Locate the cell with the specified text and output its [x, y] center coordinate. 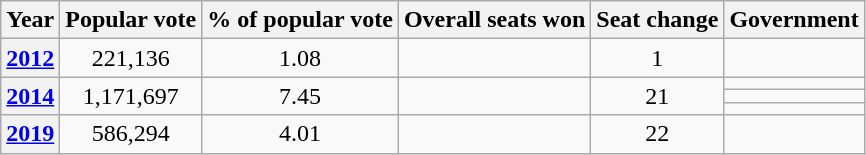
Year [30, 20]
1,171,697 [131, 96]
2012 [30, 58]
21 [658, 96]
586,294 [131, 134]
7.45 [300, 96]
Popular vote [131, 20]
221,136 [131, 58]
2019 [30, 134]
Seat change [658, 20]
1.08 [300, 58]
22 [658, 134]
% of popular vote [300, 20]
Overall seats won [494, 20]
2014 [30, 96]
Government [794, 20]
4.01 [300, 134]
1 [658, 58]
